Provide the (x, y) coordinate of the cell's center where the given text is located.  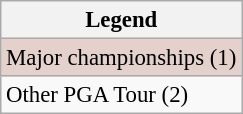
Major championships (1) (122, 58)
Legend (122, 20)
Other PGA Tour (2) (122, 95)
